From the cell containing the given text, extract its center point as [X, Y] coordinate. 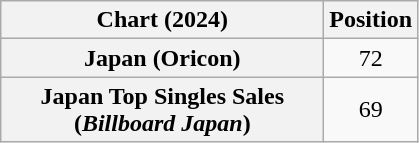
69 [371, 110]
Japan Top Singles Sales (Billboard Japan) [162, 110]
72 [371, 58]
Japan (Oricon) [162, 58]
Position [371, 20]
Chart (2024) [162, 20]
